Extract the (X, Y) coordinate from the center of the cell holding the provided text.  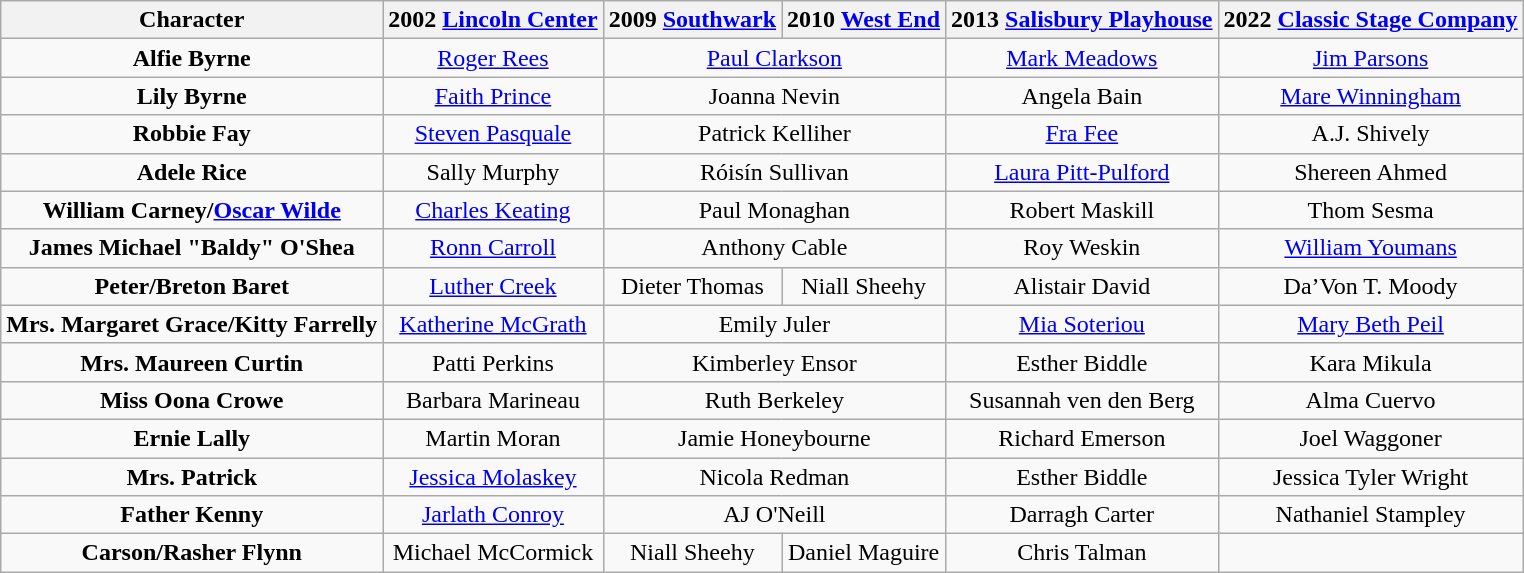
Patrick Kelliher (774, 134)
Steven Pasquale (493, 134)
A.J. Shively (1370, 134)
Mrs. Maureen Curtin (192, 362)
Adele Rice (192, 172)
Dieter Thomas (692, 286)
Joel Waggoner (1370, 438)
Carson/Rasher Flynn (192, 553)
2022 Classic Stage Company (1370, 20)
Laura Pitt-Pulford (1082, 172)
Ronn Carroll (493, 248)
Anthony Cable (774, 248)
2013 Salisbury Playhouse (1082, 20)
2002 Lincoln Center (493, 20)
Darragh Carter (1082, 515)
Paul Clarkson (774, 58)
Róisín Sullivan (774, 172)
Angela Bain (1082, 96)
Chris Talman (1082, 553)
Kara Mikula (1370, 362)
Martin Moran (493, 438)
Jim Parsons (1370, 58)
William Carney/Oscar Wilde (192, 210)
Nicola Redman (774, 477)
Mare Winningham (1370, 96)
Ruth Berkeley (774, 400)
Miss Oona Crowe (192, 400)
Robert Maskill (1082, 210)
Roger Rees (493, 58)
Father Kenny (192, 515)
Shereen Ahmed (1370, 172)
Katherine McGrath (493, 324)
James Michael "Baldy" O'Shea (192, 248)
Da’Von T. Moody (1370, 286)
2010 West End (864, 20)
Fra Fee (1082, 134)
Mrs. Patrick (192, 477)
Thom Sesma (1370, 210)
Ernie Lally (192, 438)
Barbara Marineau (493, 400)
Mark Meadows (1082, 58)
Mrs. Margaret Grace/Kitty Farrelly (192, 324)
Mary Beth Peil (1370, 324)
Charles Keating (493, 210)
Alma Cuervo (1370, 400)
Paul Monaghan (774, 210)
Jessica Molaskey (493, 477)
Emily Juler (774, 324)
Michael McCormick (493, 553)
Patti Perkins (493, 362)
Peter/Breton Baret (192, 286)
Kimberley Ensor (774, 362)
Daniel Maguire (864, 553)
Jessica Tyler Wright (1370, 477)
William Youmans (1370, 248)
Robbie Fay (192, 134)
Mia Soteriou (1082, 324)
Character (192, 20)
AJ O'Neill (774, 515)
2009 Southwark (692, 20)
Joanna Nevin (774, 96)
Jamie Honeybourne (774, 438)
Sally Murphy (493, 172)
Richard Emerson (1082, 438)
Jarlath Conroy (493, 515)
Nathaniel Stampley (1370, 515)
Faith Prince (493, 96)
Alistair David (1082, 286)
Lily Byrne (192, 96)
Luther Creek (493, 286)
Roy Weskin (1082, 248)
Susannah ven den Berg (1082, 400)
Alfie Byrne (192, 58)
